Scan for the cell matching the given text and deliver its (X, Y) coordinate at center. 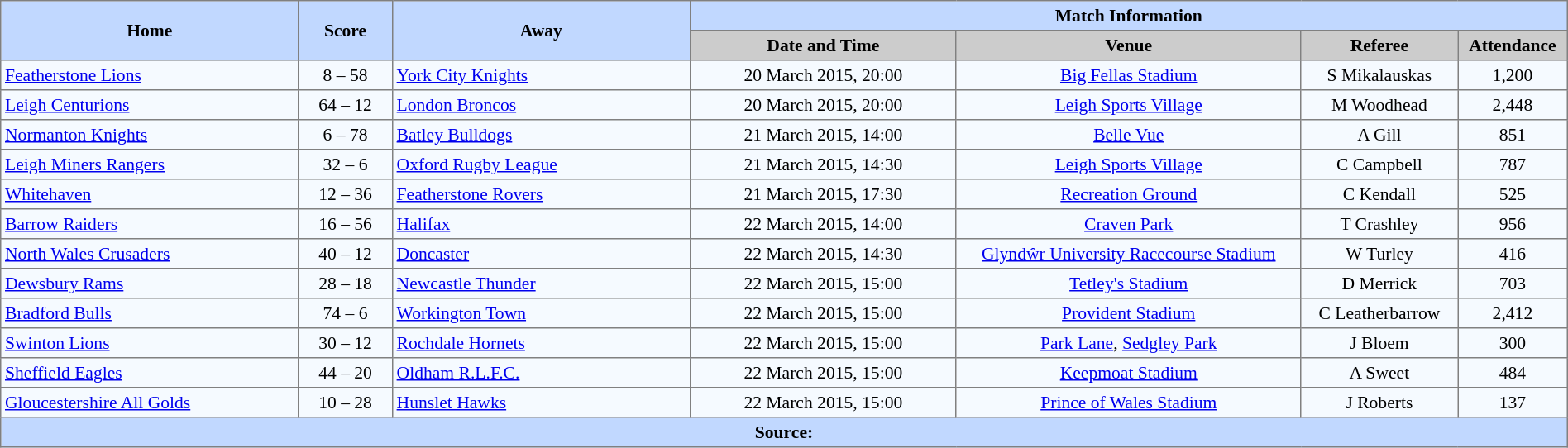
Source: (784, 432)
Glyndŵr University Racecourse Stadium (1128, 254)
Attendance (1513, 45)
C Kendall (1379, 194)
Gloucestershire All Golds (150, 403)
Recreation Ground (1128, 194)
Batley Bulldogs (541, 135)
300 (1513, 343)
44 – 20 (346, 373)
Keepmoat Stadium (1128, 373)
Venue (1128, 45)
2,412 (1513, 313)
21 March 2015, 14:00 (823, 135)
Craven Park (1128, 224)
Rochdale Hornets (541, 343)
Leigh Centurions (150, 105)
A Sweet (1379, 373)
Score (346, 31)
York City Knights (541, 75)
Bradford Bulls (150, 313)
Swinton Lions (150, 343)
Dewsbury Rams (150, 284)
Referee (1379, 45)
London Broncos (541, 105)
851 (1513, 135)
12 – 36 (346, 194)
Match Information (1128, 16)
Tetley's Stadium (1128, 284)
Sheffield Eagles (150, 373)
Home (150, 31)
525 (1513, 194)
North Wales Crusaders (150, 254)
Hunslet Hawks (541, 403)
Away (541, 31)
74 – 6 (346, 313)
32 – 6 (346, 164)
30 – 12 (346, 343)
137 (1513, 403)
J Bloem (1379, 343)
10 – 28 (346, 403)
40 – 12 (346, 254)
Big Fellas Stadium (1128, 75)
A Gill (1379, 135)
64 – 12 (346, 105)
M Woodhead (1379, 105)
787 (1513, 164)
703 (1513, 284)
8 – 58 (346, 75)
21 March 2015, 17:30 (823, 194)
Oldham R.L.F.C. (541, 373)
28 – 18 (346, 284)
T Crashley (1379, 224)
Date and Time (823, 45)
Park Lane, Sedgley Park (1128, 343)
416 (1513, 254)
16 – 56 (346, 224)
6 – 78 (346, 135)
C Leatherbarrow (1379, 313)
Featherstone Rovers (541, 194)
C Campbell (1379, 164)
22 March 2015, 14:30 (823, 254)
W Turley (1379, 254)
Workington Town (541, 313)
956 (1513, 224)
Featherstone Lions (150, 75)
Leigh Miners Rangers (150, 164)
Provident Stadium (1128, 313)
22 March 2015, 14:00 (823, 224)
Prince of Wales Stadium (1128, 403)
Belle Vue (1128, 135)
Normanton Knights (150, 135)
2,448 (1513, 105)
D Merrick (1379, 284)
21 March 2015, 14:30 (823, 164)
J Roberts (1379, 403)
1,200 (1513, 75)
Doncaster (541, 254)
Halifax (541, 224)
Barrow Raiders (150, 224)
Oxford Rugby League (541, 164)
Newcastle Thunder (541, 284)
S Mikalauskas (1379, 75)
Whitehaven (150, 194)
484 (1513, 373)
